Detect which cell encompasses the target text, then output its (x, y) center coordinate. 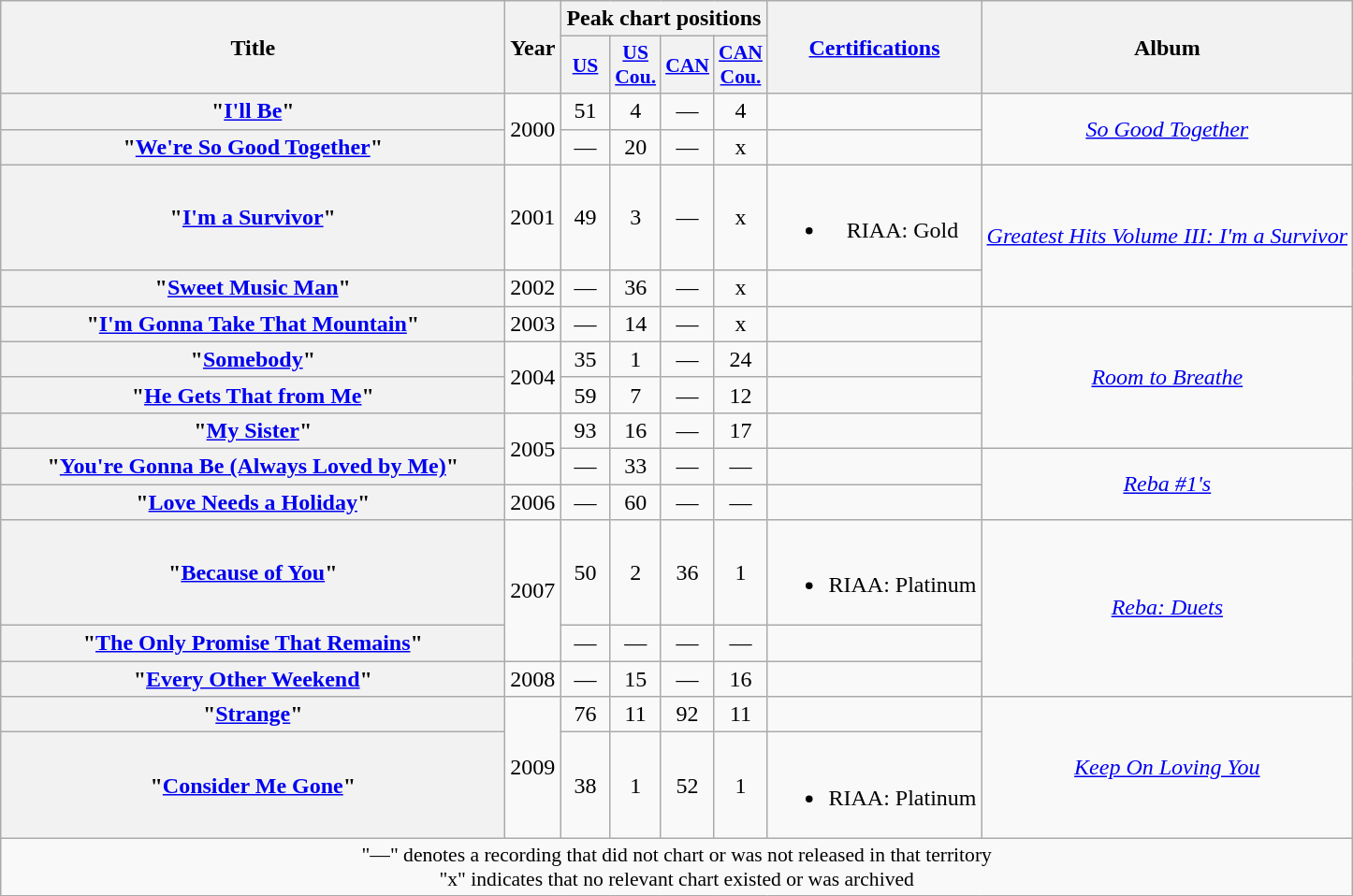
"He Gets That from Me" (253, 395)
35 (586, 359)
12 (741, 395)
Certifications (874, 47)
Reba: Duets (1168, 608)
76 (586, 715)
"Love Needs a Holiday" (253, 502)
"My Sister" (253, 430)
2000 (533, 129)
Peak chart positions (664, 19)
"The Only Promise That Remains" (253, 643)
Room to Breathe (1168, 377)
"I'll Be" (253, 111)
51 (586, 111)
2007 (533, 591)
33 (635, 466)
Album (1168, 47)
7 (635, 395)
92 (687, 715)
CAN (687, 65)
Greatest Hits Volume III: I'm a Survivor (1168, 236)
"Because of You" (253, 572)
"Every Other Weekend" (253, 679)
US (586, 65)
"—" denotes a recording that did not chart or was not released in that territory"x" indicates that no relevant chart existed or was archived (677, 866)
2001 (533, 217)
CANCou. (741, 65)
2008 (533, 679)
3 (635, 217)
2004 (533, 377)
2006 (533, 502)
17 (741, 430)
20 (635, 147)
Title (253, 47)
"Somebody" (253, 359)
"I'm Gonna Take That Mountain" (253, 324)
2005 (533, 448)
60 (635, 502)
15 (635, 679)
"Consider Me Gone" (253, 786)
93 (586, 430)
52 (687, 786)
So Good Together (1168, 129)
14 (635, 324)
USCou. (635, 65)
"I'm a Survivor" (253, 217)
Keep On Loving You (1168, 767)
24 (741, 359)
2009 (533, 767)
49 (586, 217)
50 (586, 572)
38 (586, 786)
"We're So Good Together" (253, 147)
"You're Gonna Be (Always Loved by Me)" (253, 466)
RIAA: Gold (874, 217)
"Strange" (253, 715)
Year (533, 47)
2002 (533, 288)
59 (586, 395)
Reba #1's (1168, 484)
2 (635, 572)
"Sweet Music Man" (253, 288)
2003 (533, 324)
